Identify which cell holds the provided text, then report its [x, y] central coordinate. 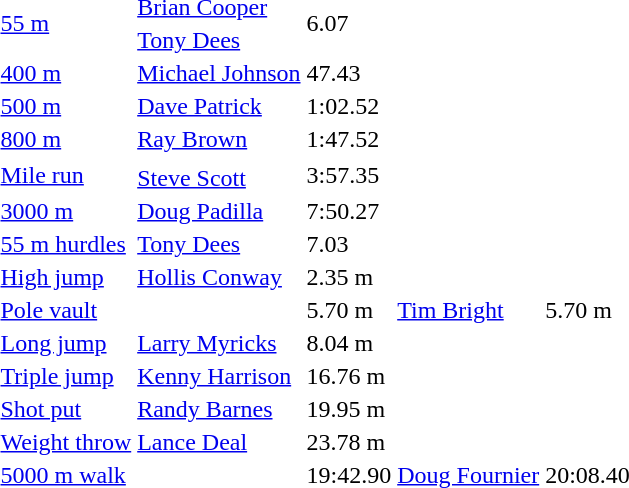
1:47.52 [349, 139]
1:02.52 [349, 106]
Kenny Harrison [219, 376]
Steve Scott [219, 178]
8.04 m [349, 343]
Randy Barnes [219, 409]
3:57.35 [349, 175]
Dave Patrick [219, 106]
Doug Padilla [219, 211]
2.35 m [349, 277]
23.78 m [349, 442]
47.43 [349, 73]
7:50.27 [349, 211]
Tim Bright [468, 310]
19.95 m [349, 409]
Ray Brown [219, 139]
16.76 m [349, 376]
5.70 m [349, 310]
7.03 [349, 244]
Lance Deal [219, 442]
Michael Johnson [219, 73]
Larry Myricks [219, 343]
Hollis Conway [219, 277]
